Identify which cell holds the provided text, then report its (x, y) central coordinate. 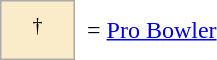
† (38, 30)
